From the cell containing the given text, extract its center point as [x, y] coordinate. 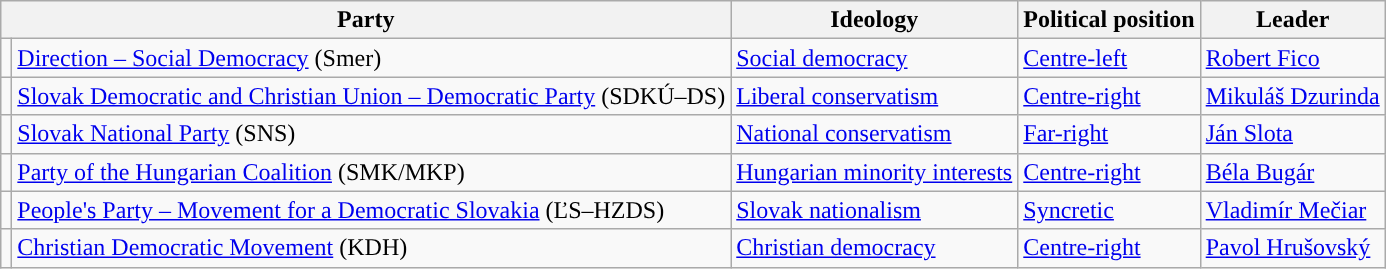
Mikuláš Dzurinda [1292, 96]
National conservatism [874, 134]
Christian democracy [874, 248]
Slovak Democratic and Christian Union – Democratic Party (SDKÚ–DS) [372, 96]
Ján Slota [1292, 134]
Béla Bugár [1292, 172]
Direction – Social Democracy (Smer) [372, 58]
People's Party – Movement for a Democratic Slovakia (ĽS–HZDS) [372, 210]
Hungarian minority interests [874, 172]
Slovak nationalism [874, 210]
Syncretic [1109, 210]
Social democracy [874, 58]
Centre-left [1109, 58]
Pavol Hrušovský [1292, 248]
Ideology [874, 20]
Liberal conservatism [874, 96]
Vladimír Mečiar [1292, 210]
Political position [1109, 20]
Leader [1292, 20]
Slovak National Party (SNS) [372, 134]
Party [366, 20]
Far-right [1109, 134]
Christian Democratic Movement (KDH) [372, 248]
Robert Fico [1292, 58]
Party of the Hungarian Coalition (SMK/MKP) [372, 172]
